From the cell containing the given text, extract its center point as (X, Y) coordinate. 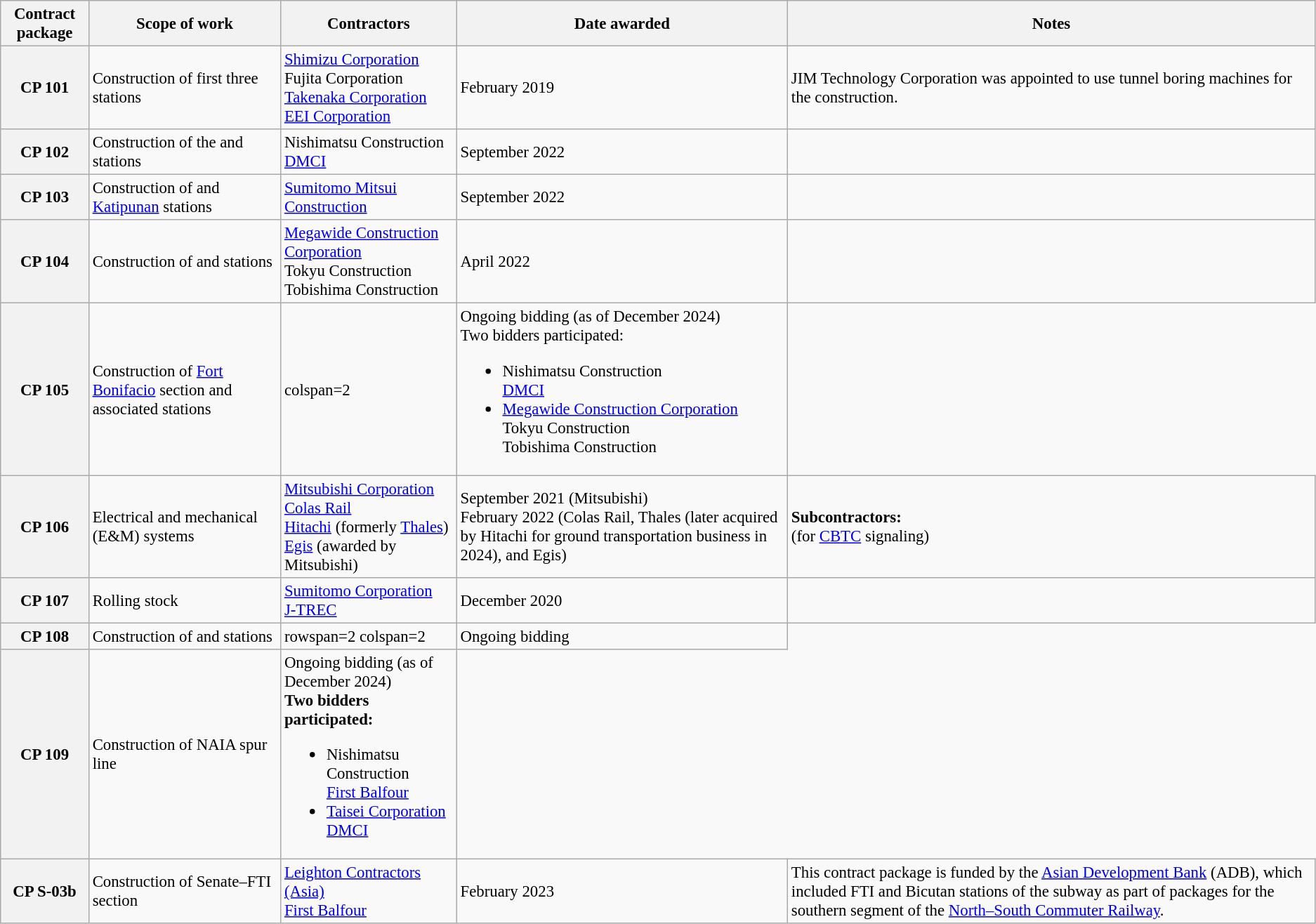
Megawide Construction Corporation Tokyu Construction Tobishima Construction (369, 261)
Sumitomo Corporation J-TREC (369, 601)
CP 109 (45, 754)
September 2021 (Mitsubishi)February 2022 (Colas Rail, Thales (later acquired by Hitachi for ground transportation business in 2024), and Egis) (622, 527)
CP 103 (45, 198)
Subcontractors: (for CBTC signaling) (1052, 527)
Construction of the and stations (184, 152)
Construction of NAIA spur line (184, 754)
CP 104 (45, 261)
Electrical and mechanical (E&M) systems (184, 527)
Notes (1052, 24)
February 2023 (622, 892)
Contract package (45, 24)
April 2022 (622, 261)
Date awarded (622, 24)
Scope of work (184, 24)
CP 105 (45, 389)
Construction of Fort Bonifacio section and associated stations (184, 389)
Mitsubishi Corporation Colas Rail Hitachi (formerly Thales) Egis (awarded by Mitsubishi) (369, 527)
Rolling stock (184, 601)
CP 106 (45, 527)
Leighton Contractors (Asia) First Balfour (369, 892)
Sumitomo Mitsui Construction (369, 198)
February 2019 (622, 88)
Shimizu Corporation Fujita Corporation Takenaka Corporation EEI Corporation (369, 88)
CP S-03b (45, 892)
December 2020 (622, 601)
Construction of first three stations (184, 88)
rowspan=2 colspan=2 (369, 636)
Ongoing bidding (as of December 2024)Two bidders participated: Nishimatsu Construction First Balfour Taisei Corporation DMCI (369, 754)
JIM Technology Corporation was appointed to use tunnel boring machines for the construction. (1052, 88)
Contractors (369, 24)
Construction of Senate–FTI section (184, 892)
CP 107 (45, 601)
Nishimatsu Construction DMCI (369, 152)
colspan=2 (369, 389)
Ongoing bidding (622, 636)
Construction of and Katipunan stations (184, 198)
CP 101 (45, 88)
CP 108 (45, 636)
CP 102 (45, 152)
